Extract the [x, y] coordinate from the center of the cell holding the provided text.  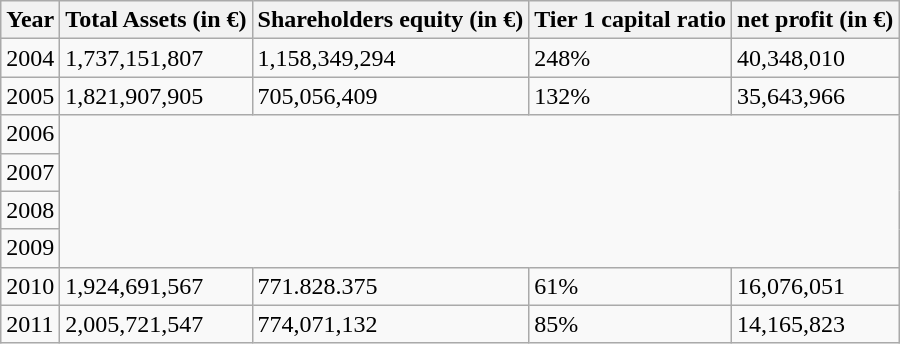
Total Assets (in €) [156, 20]
14,165,823 [816, 324]
2010 [30, 286]
85% [630, 324]
16,076,051 [816, 286]
2005 [30, 96]
248% [630, 58]
Year [30, 20]
2008 [30, 210]
132% [630, 96]
1,737,151,807 [156, 58]
61% [630, 286]
Shareholders equity (in €) [390, 20]
net profit (in €) [816, 20]
774,071,132 [390, 324]
705,056,409 [390, 96]
2007 [30, 172]
2,005,721,547 [156, 324]
1,821,907,905 [156, 96]
Tier 1 capital ratio [630, 20]
1,924,691,567 [156, 286]
2011 [30, 324]
771.828.375 [390, 286]
2006 [30, 134]
2009 [30, 248]
1,158,349,294 [390, 58]
2004 [30, 58]
35,643,966 [816, 96]
40,348,010 [816, 58]
